Return the (x, y) coordinate for the center point of the cell that contains the specified text.  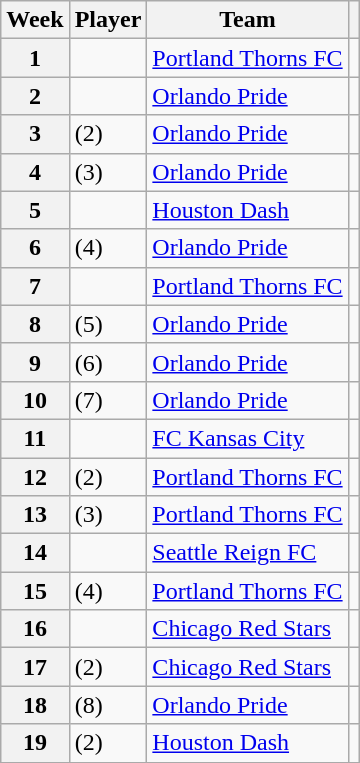
Team (248, 20)
18 (35, 705)
(7) (108, 400)
(6) (108, 362)
FC Kansas City (248, 438)
(5) (108, 324)
19 (35, 743)
14 (35, 553)
1 (35, 58)
3 (35, 134)
4 (35, 172)
10 (35, 400)
5 (35, 210)
2 (35, 96)
13 (35, 515)
Player (108, 20)
16 (35, 629)
15 (35, 591)
8 (35, 324)
7 (35, 286)
12 (35, 477)
6 (35, 248)
9 (35, 362)
11 (35, 438)
17 (35, 667)
Seattle Reign FC (248, 553)
Week (35, 20)
(8) (108, 705)
